Locate the cell with the specified text and output its (X, Y) center coordinate. 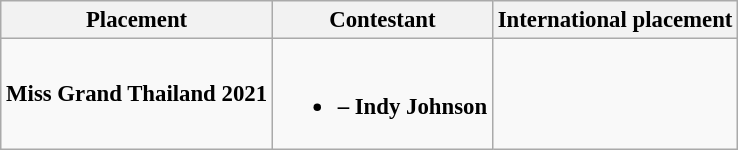
Contestant (382, 20)
Placement (137, 20)
International placement (614, 20)
– Indy Johnson (382, 94)
Miss Grand Thailand 2021 (137, 94)
